Identify which cell holds the provided text, then report its [X, Y] central coordinate. 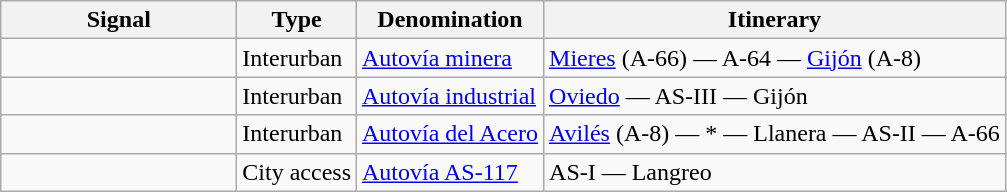
Autovía del Acero [450, 134]
AS-I — Langreo [775, 172]
Signal [119, 20]
Type [297, 20]
Itinerary [775, 20]
Avilés (A-8) — * — Llanera — AS-II — A-66 [775, 134]
Oviedo — AS-III — Gijón [775, 96]
City access [297, 172]
Autovía industrial [450, 96]
Autovía minera [450, 58]
Autovía AS-117 [450, 172]
Denomination [450, 20]
Mieres (A-66) — A-64 — Gijón (A-8) [775, 58]
